Locate the cell with the specified text and output its (x, y) center coordinate. 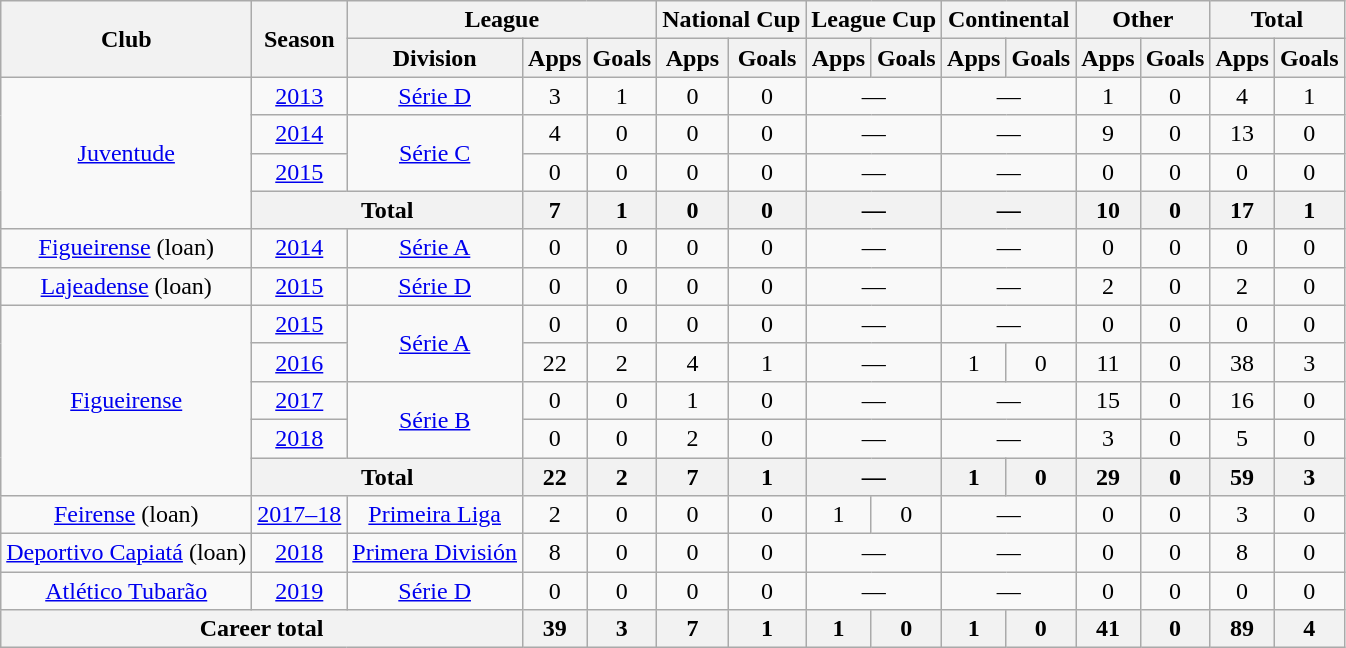
League (502, 20)
Deportivo Capiatá (loan) (126, 553)
13 (1242, 134)
Primeira Liga (435, 515)
41 (1108, 629)
Série C (435, 153)
2013 (300, 96)
2017–18 (300, 515)
Figueirense (loan) (126, 248)
Season (300, 39)
39 (555, 629)
11 (1108, 362)
Other (1143, 20)
Primera División (435, 553)
15 (1108, 400)
38 (1242, 362)
Division (435, 58)
16 (1242, 400)
2016 (300, 362)
59 (1242, 477)
Atlético Tubarão (126, 591)
Lajeadense (loan) (126, 286)
10 (1108, 210)
Continental (1009, 20)
Juventude (126, 153)
89 (1242, 629)
29 (1108, 477)
2017 (300, 400)
2019 (300, 591)
Club (126, 39)
National Cup (732, 20)
Série B (435, 419)
9 (1108, 134)
Figueirense (126, 400)
League Cup (874, 20)
17 (1242, 210)
Feirense (loan) (126, 515)
Career total (262, 629)
5 (1242, 438)
